Detect which cell encompasses the target text, then output its [x, y] center coordinate. 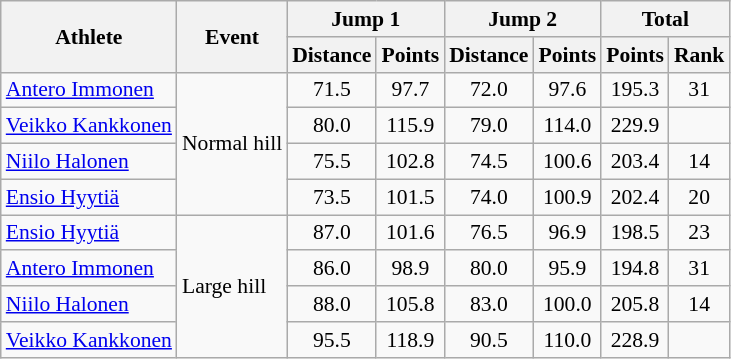
72.0 [488, 90]
202.4 [635, 197]
115.9 [410, 126]
76.5 [488, 233]
97.6 [567, 90]
114.0 [567, 126]
73.5 [332, 197]
Event [232, 36]
229.9 [635, 126]
101.5 [410, 197]
95.5 [332, 340]
20 [700, 197]
Large hill [232, 286]
100.0 [567, 304]
75.5 [332, 162]
Jump 1 [366, 19]
105.8 [410, 304]
205.8 [635, 304]
194.8 [635, 269]
102.8 [410, 162]
71.5 [332, 90]
203.4 [635, 162]
Normal hill [232, 143]
90.5 [488, 340]
100.9 [567, 197]
118.9 [410, 340]
83.0 [488, 304]
110.0 [567, 340]
79.0 [488, 126]
23 [700, 233]
Athlete [89, 36]
97.7 [410, 90]
88.0 [332, 304]
74.5 [488, 162]
74.0 [488, 197]
101.6 [410, 233]
198.5 [635, 233]
95.9 [567, 269]
87.0 [332, 233]
86.0 [332, 269]
Rank [700, 55]
Total [665, 19]
96.9 [567, 233]
228.9 [635, 340]
Jump 2 [522, 19]
195.3 [635, 90]
98.9 [410, 269]
100.6 [567, 162]
